Return [X, Y] of the center of cell containing provided text 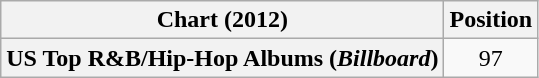
US Top R&B/Hip-Hop Albums (Billboard) [222, 58]
97 [491, 58]
Position [491, 20]
Chart (2012) [222, 20]
